Pinpoint the cell where the given text exists, returning its (x, y) midpoint coordinate. 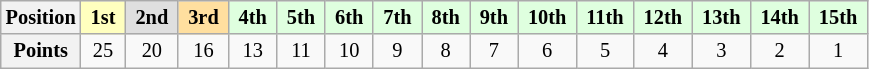
16 (203, 51)
Points (41, 51)
9th (494, 17)
6 (547, 51)
25 (104, 51)
6th (349, 17)
10th (547, 17)
4th (253, 17)
20 (152, 51)
9 (397, 51)
8th (446, 17)
12th (663, 17)
2 (779, 51)
3 (721, 51)
5 (604, 51)
1 (838, 51)
8 (446, 51)
3rd (203, 17)
2nd (152, 17)
10 (349, 51)
14th (779, 17)
4 (663, 51)
7th (397, 17)
5th (301, 17)
11 (301, 51)
Position (41, 17)
11th (604, 17)
13 (253, 51)
15th (838, 17)
13th (721, 17)
1st (104, 17)
7 (494, 51)
